Return (x, y) of the center of cell containing provided text 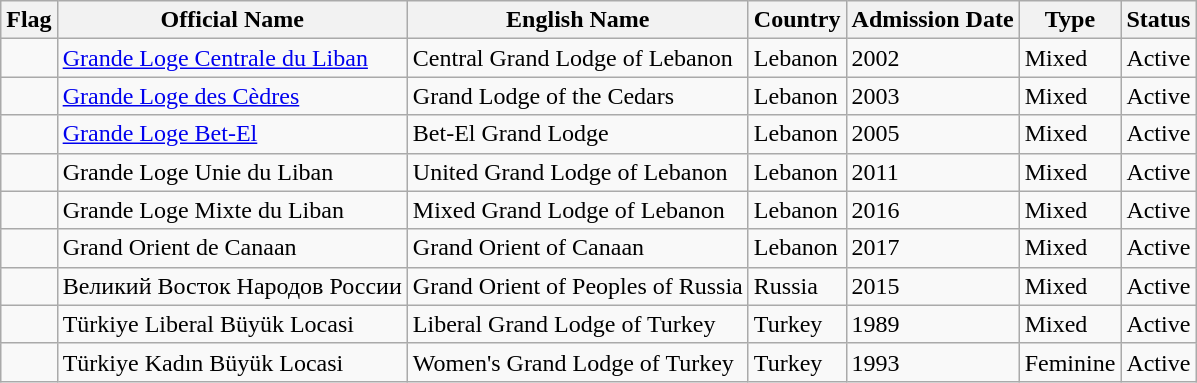
Admission Date (932, 20)
Women's Grand Lodge of Turkey (578, 362)
Grand Lodge of the Cedars (578, 96)
1993 (932, 362)
Grande Loge Mixte du Liban (232, 210)
2015 (932, 286)
Official Name (232, 20)
Великий Восток Народов России (232, 286)
1989 (932, 324)
Grand Orient de Canaan (232, 248)
Feminine (1070, 362)
2017 (932, 248)
Central Grand Lodge of Lebanon (578, 58)
Grande Loge Centrale du Liban (232, 58)
Country (797, 20)
Türkiye Kadın Büyük Locasi (232, 362)
Mixed Grand Lodge of Lebanon (578, 210)
Grande Loge des Cèdres (232, 96)
2016 (932, 210)
United Grand Lodge of Lebanon (578, 172)
2005 (932, 134)
Flag (29, 20)
2002 (932, 58)
Status (1158, 20)
2011 (932, 172)
Türkiye Liberal Büyük Locasi (232, 324)
English Name (578, 20)
Grande Loge Unie du Liban (232, 172)
Type (1070, 20)
2003 (932, 96)
Grand Orient of Canaan (578, 248)
Liberal Grand Lodge of Turkey (578, 324)
Bet-El Grand Lodge (578, 134)
Grand Orient of Peoples of Russia (578, 286)
Russia (797, 286)
Grande Loge Bet-El (232, 134)
